Find where the given text appears and provide that cell's center as [x, y] coordinate. 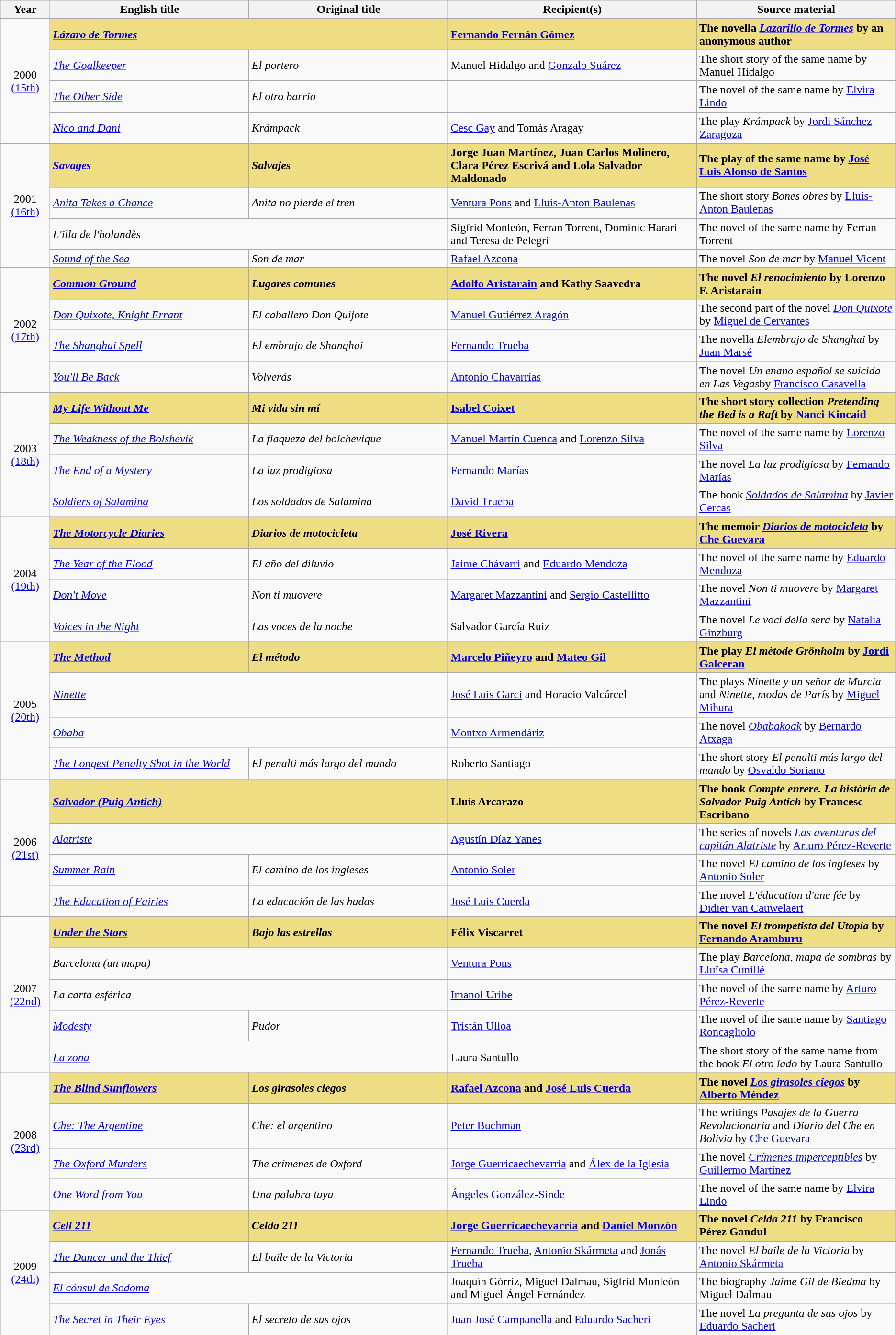
The series of novels Las aventuras del capitán Alatriste by Arturo Pérez-Reverte [796, 839]
The book Soldados de Salamina by Javier Cercas [796, 502]
The novel Obabakoak by Bernardo Atxaga [796, 733]
The Oxford Murders [150, 1164]
The second part of the novel Don Quixote by Miguel de Cervantes [796, 314]
The play Barcelona, mapa de sombras by Lluïsa Cunillé [796, 963]
Son de mar [348, 259]
Soldiers of Salamina [150, 502]
The writings Pasajes de la Guerra Revolucionaria and Diario del Che en Bolivia by Che Guevara [796, 1126]
The Education of Fairies [150, 901]
Tristán Ulloa [572, 1026]
The Method [150, 657]
The novel of the same name by Arturo Pérez-Reverte [796, 995]
Salvajes [348, 165]
The Weakness of the Bolshevik [150, 440]
The novella Elembrujo de Shanghai by Juan Marsé [796, 346]
Imanol Uribe [572, 995]
The short story Bones obres by Lluís-Anton Baulenas [796, 203]
The Motorcycle Diaries [150, 532]
El caballero Don Quijote [348, 314]
2006(21st) [25, 848]
Pudor [348, 1026]
Lugares comunes [348, 283]
Lázaro de Tormes [249, 34]
Laura Santullo [572, 1057]
La zona [249, 1057]
David Trueba [572, 502]
Jorge Guerricaechevarria and Álex de la Iglesia [572, 1164]
El camino de los ingleses [348, 870]
El cónsul de Sodoma [249, 1288]
Nico and Dani [150, 127]
Krámpack [348, 127]
Adolfo Aristarain and Kathy Saavedra [572, 283]
The Dancer and the Thief [150, 1256]
The novel La pregunta de sus ojos by Eduardo Sacheri [796, 1319]
El secreto de sus ojos [348, 1319]
2001(16th) [25, 205]
Jorge Guerricaechevarría and Daniel Monzón [572, 1226]
Salvador García Ruiz [572, 626]
Che: el argentino [348, 1126]
Jorge Juan Martínez, Juan Carlos Molinero, Clara Pérez Escrivá and Lola Salvador Maldonado [572, 165]
Recipient(s) [572, 10]
La carta esférica [249, 995]
Manuel Gutiérrez Aragón [572, 314]
2000(15th) [25, 81]
Ángeles González-Sinde [572, 1194]
Anita Takes a Chance [150, 203]
La luz prodigiosa [348, 470]
Salvador (Puig Antich) [249, 801]
Don Quixote, Knight Errant [150, 314]
The novella Lazarillo de Tormes by an anonymous author [796, 34]
Los girasoles ciegos [348, 1088]
Ventura Pons [572, 963]
The novel El camino de los ingleses by Antonio Soler [796, 870]
El portero [348, 65]
Fernando Trueba, Antonio Skármeta and Jonás Trueba [572, 1256]
Obaba [249, 733]
El método [348, 657]
The biography Jaime Gil de Biedma by Miguel Dalmau [796, 1288]
Isabel Coixet [572, 408]
El año del diluvio [348, 564]
Non ti muovere [348, 595]
The play Krámpack by Jordi Sánchez Zaragoza [796, 127]
The Year of the Flood [150, 564]
Antonio Chavarrías [572, 376]
The novel of the same name by Eduardo Mendoza [796, 564]
Mi vida sin mí [348, 408]
Under the Stars [150, 933]
The novel of the same name by Ferran Torrent [796, 234]
You'll Be Back [150, 376]
Margaret Mazzantini and Sergio Castellitto [572, 595]
The novel Crímenes imperceptibles by Guillermo Martínez [796, 1164]
Ventura Pons and Lluís-Anton Baulenas [572, 203]
Cell 211 [150, 1226]
Original title [348, 10]
Source material [796, 10]
Diarios de motocicleta [348, 532]
The novel El baile de la Victoria by Antonio Skármeta [796, 1256]
The short story collection Pretending the Bed is a Raft by Nanci Kincaid [796, 408]
José Luis Cuerda [572, 901]
Manuel Martín Cuenca and Lorenzo Silva [572, 440]
Sound of the Sea [150, 259]
José Rivera [572, 532]
Summer Rain [150, 870]
The Longest Penalty Shot in the World [150, 763]
The short story of the same name by Manuel Hidalgo [796, 65]
Rafael Azcona [572, 259]
The End of a Mystery [150, 470]
Peter Buchman [572, 1126]
Anita no pierde el tren [348, 203]
The short story El penalti más largo del mundo by Osvaldo Soriano [796, 763]
The short story of the same name from the book El otro lado by Laura Santullo [796, 1057]
Che: The Argentine [150, 1126]
The Blind Sunflowers [150, 1088]
2005(20th) [25, 711]
2007(22nd) [25, 995]
Juan José Campanella and Eduardo Sacheri [572, 1319]
The novel Son de mar by Manuel Vicent [796, 259]
The novel El trompetista del Utopía by Fernando Aramburu [796, 933]
José Luis Garci and Horacio Valcárcel [572, 695]
Montxo Armendáriz [572, 733]
Common Ground [150, 283]
My Life Without Me [150, 408]
El otro barrio [348, 97]
Don't Move [150, 595]
The novel Non ti muovere by Margaret Mazzantini [796, 595]
El baile de la Victoria [348, 1256]
2002(17th) [25, 330]
El penalti más largo del mundo [348, 763]
The Shanghai Spell [150, 346]
Fernando Trueba [572, 346]
English title [150, 10]
The book Compte enrere. La història de Salvador Puig Antich by Francesc Escribano [796, 801]
Savages [150, 165]
The Goalkeeper [150, 65]
Lluís Arcarazo [572, 801]
The novel Le voci della sera by Natalia Ginzburg [796, 626]
Celda 211 [348, 1226]
The novel El renacimiento by Lorenzo F. Aristarain [796, 283]
The play El mètode Grönholm by Jordi Galceran [796, 657]
The memoir Diarios de motocicleta by Che Guevara [796, 532]
Félix Viscarret [572, 933]
The crímenes de Oxford [348, 1164]
Antonio Soler [572, 870]
2009(24th) [25, 1272]
The Other Side [150, 97]
Voices in the Night [150, 626]
Fernando Fernán Gómez [572, 34]
La educación de las hadas [348, 901]
The novel of the same name by Lorenzo Silva [796, 440]
Rafael Azcona and José Luis Cuerda [572, 1088]
Joaquín Górriz, Miguel Dalmau, Sigfrid Monleón and Miguel Ángel Fernández [572, 1288]
Barcelona (un mapa) [249, 963]
Una palabra tuya [348, 1194]
The novel La luz prodigiosa by Fernando Marías [796, 470]
Ninette [249, 695]
Volverás [348, 376]
The plays Ninette y un señor de Murcia and Ninette, modas de París by Miguel Mihura [796, 695]
Las voces de la noche [348, 626]
Cesc Gay and Tomàs Aragay [572, 127]
Modesty [150, 1026]
One Word from You [150, 1194]
The novel Los girasoles ciegos by Alberto Méndez [796, 1088]
The Secret in Their Eyes [150, 1319]
Alatriste [249, 839]
Fernando Marías [572, 470]
The novel Un enano español se suicida en Las Vegasby Francisco Casavella [796, 376]
2003(18th) [25, 455]
Year [25, 10]
Agustín Díaz Yanes [572, 839]
The play of the same name by José Luis Alonso de Santos [796, 165]
Jaime Chávarri and Eduardo Mendoza [572, 564]
L'illa de l'holandès [249, 234]
The novel L'éducation d'une fée by Didier van Cauwelaert [796, 901]
The novel Celda 211 by Francisco Pérez Gandul [796, 1226]
El embrujo de Shanghai [348, 346]
Bajo las estrellas [348, 933]
Manuel Hidalgo and Gonzalo Suárez [572, 65]
2004(19th) [25, 579]
Los soldados de Salamina [348, 502]
The novel of the same name by Santiago Roncagliolo [796, 1026]
Marcelo Piñeyro and Mateo Gil [572, 657]
La flaqueza del bolchevique [348, 440]
Sigfrid Monleón, Ferran Torrent, Dominic Harari and Teresa de Pelegrí [572, 234]
2008(23rd) [25, 1142]
Roberto Santiago [572, 763]
